From the cell containing the given text, extract its center point as [x, y] coordinate. 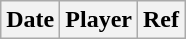
Ref [160, 20]
Player [99, 20]
Date [30, 20]
